Scan for the cell matching the given text and deliver its (X, Y) coordinate at center. 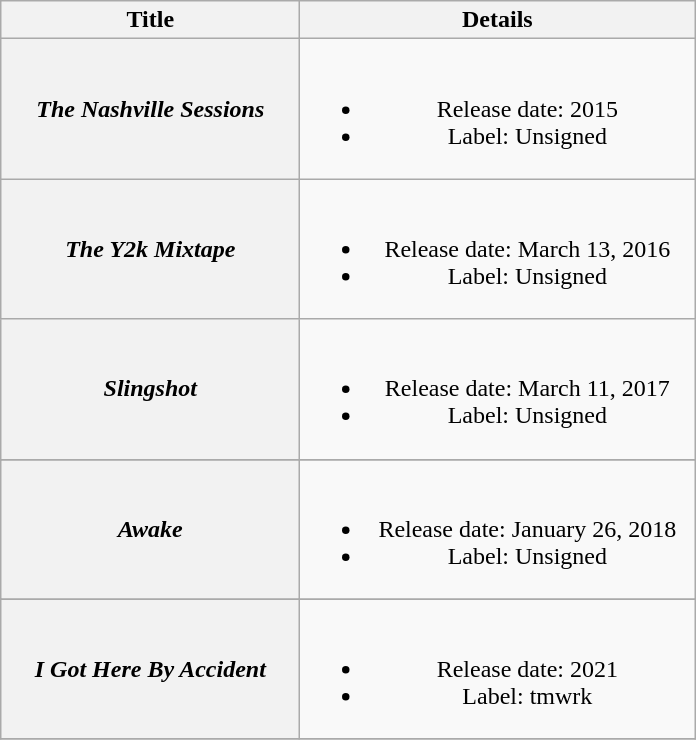
Release date: January 26, 2018Label: Unsigned (498, 529)
Slingshot (150, 389)
Release date: 2021Label: tmwrk (498, 669)
Awake (150, 529)
Title (150, 20)
Details (498, 20)
Release date: March 11, 2017Label: Unsigned (498, 389)
The Y2k Mixtape (150, 249)
Release date: 2015Label: Unsigned (498, 109)
I Got Here By Accident (150, 669)
Release date: March 13, 2016Label: Unsigned (498, 249)
The Nashville Sessions (150, 109)
